Capture the cell that displays the provided text and extract its (X, Y) central coordinate. 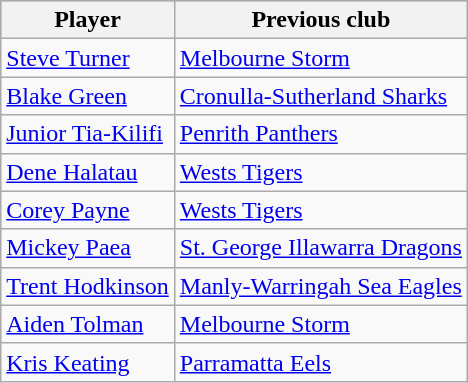
Parramatta Eels (320, 362)
Penrith Panthers (320, 134)
Player (88, 20)
Aiden Tolman (88, 324)
Blake Green (88, 96)
Corey Payne (88, 210)
Kris Keating (88, 362)
Dene Halatau (88, 172)
Manly-Warringah Sea Eagles (320, 286)
Cronulla-Sutherland Sharks (320, 96)
St. George Illawarra Dragons (320, 248)
Mickey Paea (88, 248)
Previous club (320, 20)
Trent Hodkinson (88, 286)
Steve Turner (88, 58)
Junior Tia-Kilifi (88, 134)
